Search for the cell housing the specified text and yield its (X, Y) center coordinate. 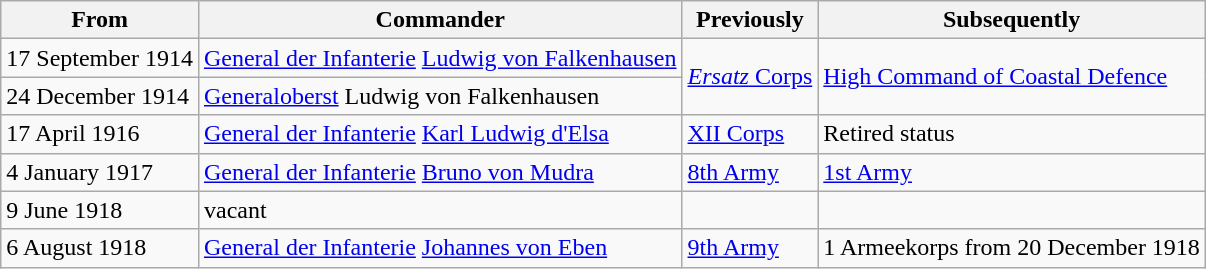
6 August 1918 (100, 248)
XII Corps (750, 134)
1 Armeekorps from 20 December 1918 (1012, 248)
1st Army (1012, 172)
Previously (750, 20)
17 September 1914 (100, 58)
Generaloberst Ludwig von Falkenhausen (440, 96)
General der Infanterie Karl Ludwig d'Elsa (440, 134)
Commander (440, 20)
17 April 1916 (100, 134)
vacant (440, 210)
Subsequently (1012, 20)
General der Infanterie Ludwig von Falkenhausen (440, 58)
8th Army (750, 172)
Ersatz Corps (750, 77)
From (100, 20)
High Command of Coastal Defence (1012, 77)
4 January 1917 (100, 172)
General der Infanterie Bruno von Mudra (440, 172)
General der Infanterie Johannes von Eben (440, 248)
9 June 1918 (100, 210)
24 December 1914 (100, 96)
9th Army (750, 248)
Retired status (1012, 134)
